From the cell containing the given text, extract its center point as [x, y] coordinate. 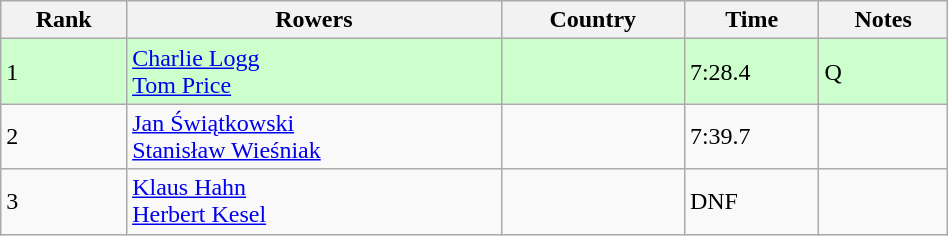
Time [752, 20]
3 [64, 202]
Charlie LoggTom Price [314, 72]
Rank [64, 20]
7:39.7 [752, 136]
Country [592, 20]
Klaus HahnHerbert Kesel [314, 202]
Notes [883, 20]
Jan ŚwiątkowskiStanisław Wieśniak [314, 136]
2 [64, 136]
Rowers [314, 20]
7:28.4 [752, 72]
Q [883, 72]
1 [64, 72]
DNF [752, 202]
